Determine the (x, y) coordinate at the center of the cell enclosing the given text.  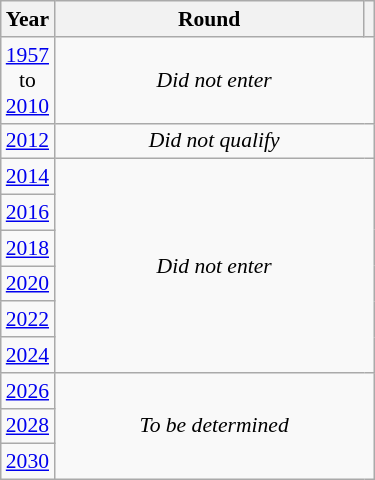
Round (209, 19)
2012 (28, 141)
1957to2010 (28, 80)
2020 (28, 284)
To be determined (214, 426)
2030 (28, 462)
2026 (28, 391)
2014 (28, 177)
2016 (28, 213)
Year (28, 19)
Did not qualify (214, 141)
2018 (28, 248)
2028 (28, 426)
2024 (28, 355)
2022 (28, 320)
